Identify which cell holds the provided text, then report its [X, Y] central coordinate. 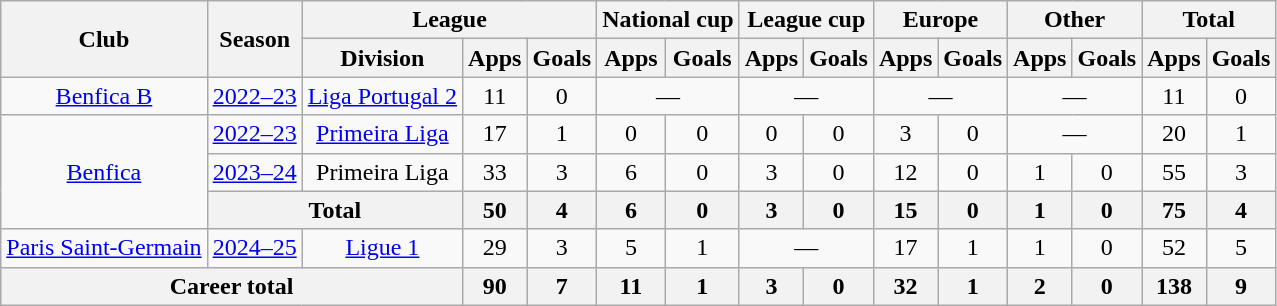
15 [905, 210]
90 [495, 286]
Benfica [104, 172]
75 [1174, 210]
2023–24 [254, 172]
Paris Saint-Germain [104, 248]
20 [1174, 134]
32 [905, 286]
7 [562, 286]
55 [1174, 172]
Other [1075, 20]
Ligue 1 [382, 248]
Liga Portugal 2 [382, 96]
138 [1174, 286]
2024–25 [254, 248]
50 [495, 210]
Division [382, 58]
12 [905, 172]
33 [495, 172]
Club [104, 39]
Benfica B [104, 96]
9 [1241, 286]
2 [1040, 286]
League cup [806, 20]
29 [495, 248]
Europe [940, 20]
Career total [232, 286]
Season [254, 39]
52 [1174, 248]
League [450, 20]
National cup [668, 20]
